Pinpoint the cell where the given text exists, returning its [x, y] midpoint coordinate. 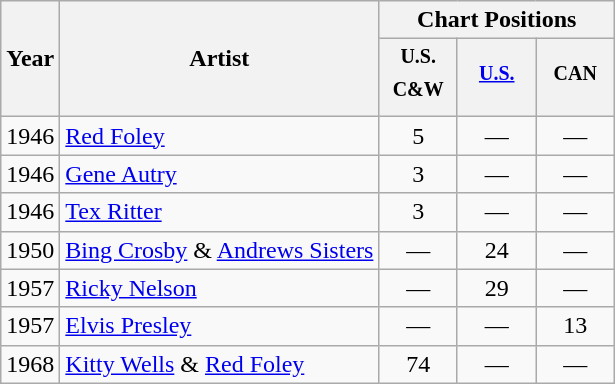
29 [496, 288]
U.S. C&W [418, 78]
Gene Autry [220, 174]
Red Foley [220, 136]
13 [576, 326]
Artist [220, 59]
Year [30, 59]
Bing Crosby & Andrews Sisters [220, 250]
1968 [30, 364]
5 [418, 136]
Kitty Wells & Red Foley [220, 364]
24 [496, 250]
Tex Ritter [220, 212]
Chart Positions [497, 20]
Elvis Presley [220, 326]
Ricky Nelson [220, 288]
U.S. [496, 78]
CAN [576, 78]
1950 [30, 250]
74 [418, 364]
